Identify which cell holds the provided text, then report its (X, Y) central coordinate. 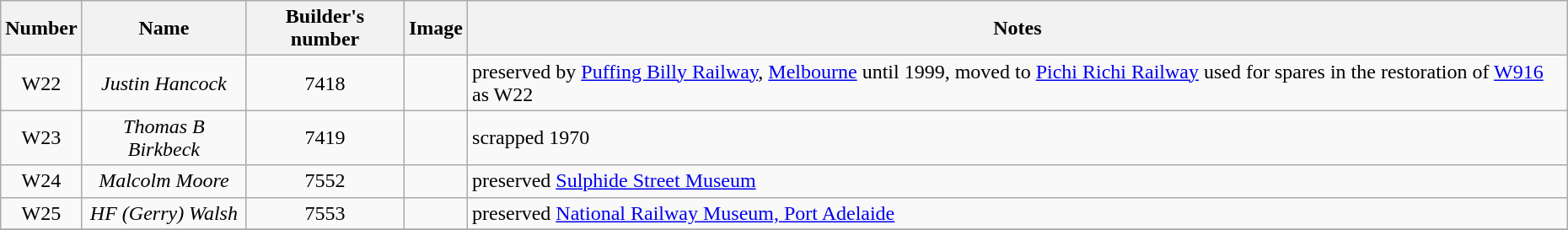
W23 (41, 138)
preserved National Railway Museum, Port Adelaide (1018, 213)
W24 (41, 181)
Notes (1018, 29)
7553 (325, 213)
preserved by Puffing Billy Railway, Melbourne until 1999, moved to Pichi Richi Railway used for spares in the restoration of W916 as W22 (1018, 83)
Thomas B Birkbeck (164, 138)
7552 (325, 181)
7418 (325, 83)
Builder's number (325, 29)
scrapped 1970 (1018, 138)
7419 (325, 138)
Name (164, 29)
HF (Gerry) Walsh (164, 213)
Malcolm Moore (164, 181)
Justin Hancock (164, 83)
W22 (41, 83)
W25 (41, 213)
Number (41, 29)
Image (435, 29)
preserved Sulphide Street Museum (1018, 181)
